Pinpoint the cell where the given text exists, returning its (x, y) midpoint coordinate. 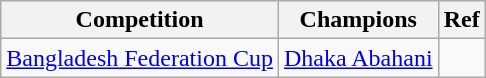
Ref (462, 20)
Competition (140, 20)
Dhaka Abahani (358, 58)
Bangladesh Federation Cup (140, 58)
Champions (358, 20)
